Capture the cell that displays the provided text and extract its [x, y] central coordinate. 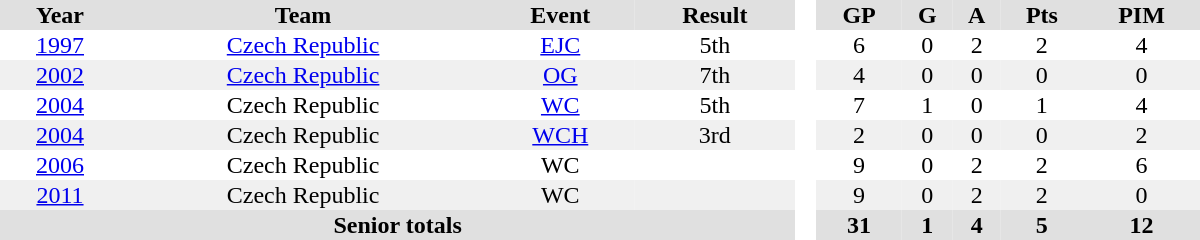
31 [858, 225]
OG [560, 75]
5 [1042, 225]
Event [560, 15]
WCH [560, 135]
Team [303, 15]
1997 [60, 45]
Year [60, 15]
Result [714, 15]
G [928, 15]
PIM [1142, 15]
3rd [714, 135]
EJC [560, 45]
7 [858, 105]
2002 [60, 75]
A [977, 15]
Senior totals [398, 225]
7th [714, 75]
Pts [1042, 15]
GP [858, 15]
2006 [60, 165]
12 [1142, 225]
2011 [60, 195]
